Capture the cell that displays the provided text and extract its (X, Y) central coordinate. 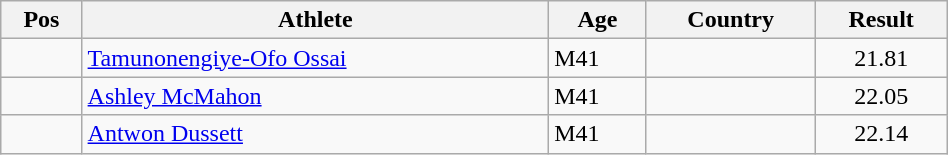
22.14 (881, 134)
Result (881, 20)
22.05 (881, 96)
Ashley McMahon (316, 96)
Tamunonengiye-Ofo Ossai (316, 58)
Age (598, 20)
Athlete (316, 20)
Pos (42, 20)
Antwon Dussett (316, 134)
Country (730, 20)
21.81 (881, 58)
